Identify which cell holds the provided text, then report its [X, Y] central coordinate. 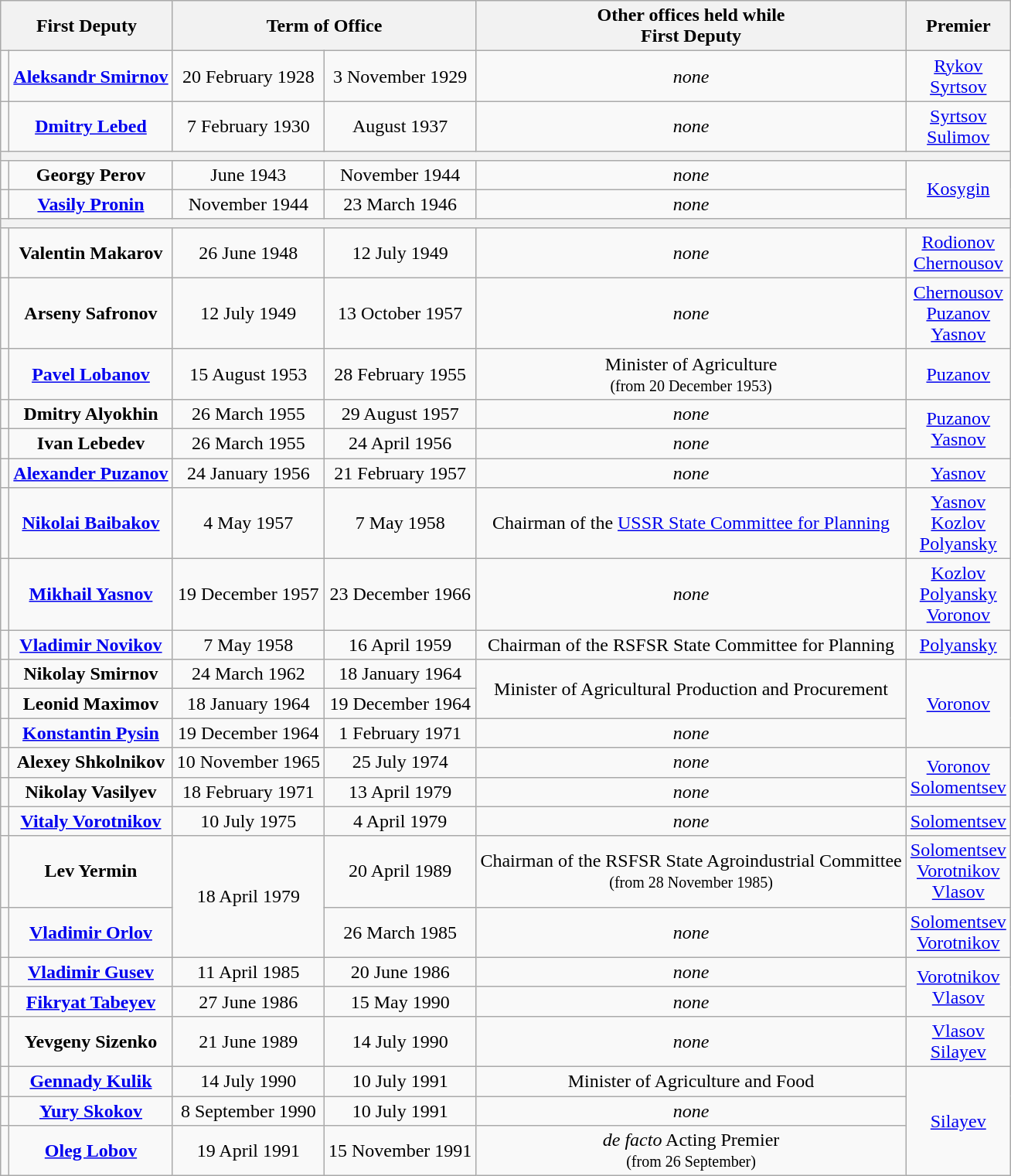
Other offices held whileFirst Deputy [691, 26]
June 1943 [248, 175]
4 April 1979 [400, 821]
3 November 1929 [400, 76]
Valentin Makarov [91, 252]
Polyansky [958, 645]
Vitaly Vorotnikov [91, 821]
YasnovKozlovPolyansky [958, 523]
27 June 1986 [248, 1001]
Mikhail Yasnov [91, 595]
19 April 1991 [248, 1150]
18 February 1971 [248, 792]
Vasily Pronin [91, 204]
RykovSyrtsov [958, 76]
25 July 1974 [400, 762]
Silayev [958, 1121]
Chairman of the RSFSR State Agroindustrial Committee (from 28 November 1985) [691, 871]
15 August 1953 [248, 374]
Nikolay Vasilyev [91, 792]
Minister of Agriculture(from 20 December 1953) [691, 374]
Yevgeny Sizenko [91, 1041]
20 June 1986 [400, 972]
Voronov [958, 704]
Arseny Safronov [91, 313]
SolomentsevVorotnikov [958, 932]
de facto Acting Premier(from 26 September) [691, 1150]
Premier [958, 26]
8 September 1990 [248, 1111]
Term of Office [325, 26]
Alexey Shkolnikov [91, 762]
Oleg Lobov [91, 1150]
PuzanovYasnov [958, 428]
21 June 1989 [248, 1041]
Dmitry Alyokhin [91, 414]
29 August 1957 [400, 414]
Minister of Agricultural Production and Procurement [691, 689]
Solomentsev [958, 821]
Vladimir Gusev [91, 972]
Puzanov [958, 374]
August 1937 [400, 127]
11 April 1985 [248, 972]
13 April 1979 [400, 792]
24 April 1956 [400, 443]
SyrtsovSulimov [958, 127]
Nikolai Baibakov [91, 523]
Nikolay Smirnov [91, 674]
Dmitry Lebed [91, 127]
4 May 1957 [248, 523]
Kosygin [958, 189]
15 November 1991 [400, 1150]
Vladimir Novikov [91, 645]
19 December 1957 [248, 595]
23 March 1946 [400, 204]
KozlovPolyanskyVoronov [958, 595]
Ivan Lebedev [91, 443]
VlasovSilayev [958, 1041]
7 February 1930 [248, 127]
21 February 1957 [400, 472]
10 November 1965 [248, 762]
10 July 1975 [248, 821]
Lev Yermin [91, 871]
SolomentsevVorotnikovVlasov [958, 871]
RodionovChernousov [958, 252]
Konstantin Pysin [91, 733]
Gennady Kulik [91, 1081]
26 June 1948 [248, 252]
Georgy Perov [91, 175]
1 February 1971 [400, 733]
Minister of Agriculture and Food [691, 1081]
VorotnikovVlasov [958, 987]
VoronovSolomentsev [958, 777]
Yury Skokov [91, 1111]
Yasnov [958, 472]
Vladimir Orlov [91, 932]
18 April 1979 [248, 897]
24 January 1956 [248, 472]
First Deputy [87, 26]
16 April 1959 [400, 645]
ChernousovPuzanovYasnov [958, 313]
23 December 1966 [400, 595]
Fikryat Tabeyev [91, 1001]
20 April 1989 [400, 871]
Chairman of the RSFSR State Committee for Planning [691, 645]
Pavel Lobanov [91, 374]
Aleksandr Smirnov [91, 76]
Leonid Maximov [91, 704]
13 October 1957 [400, 313]
Chairman of the USSR State Committee for Planning [691, 523]
28 February 1955 [400, 374]
24 March 1962 [248, 674]
Alexander Puzanov [91, 472]
15 May 1990 [400, 1001]
20 February 1928 [248, 76]
26 March 1985 [400, 932]
